Find where the given text appears and provide that cell's center as [x, y] coordinate. 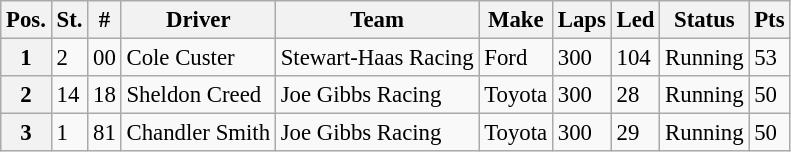
81 [104, 133]
Led [636, 20]
14 [70, 95]
Sheldon Creed [198, 95]
St. [70, 20]
00 [104, 58]
# [104, 20]
Pts [770, 20]
53 [770, 58]
Pos. [26, 20]
Ford [516, 58]
Make [516, 20]
3 [26, 133]
18 [104, 95]
Driver [198, 20]
104 [636, 58]
28 [636, 95]
Status [704, 20]
Chandler Smith [198, 133]
Cole Custer [198, 58]
29 [636, 133]
Stewart-Haas Racing [377, 58]
Team [377, 20]
Laps [582, 20]
